Locate the cell with the specified text and output its [X, Y] center coordinate. 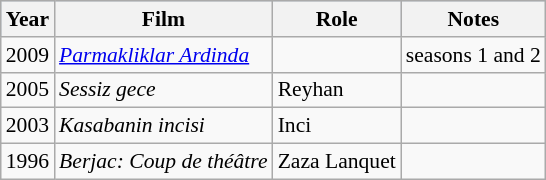
2005 [28, 90]
1996 [28, 162]
Zaza Lanquet [337, 162]
Berjac: Coup de théâtre [164, 162]
Kasabanin incisi [164, 126]
Film [164, 19]
Sessiz gece [164, 90]
Reyhan [337, 90]
2003 [28, 126]
Role [337, 19]
Notes [474, 19]
Inci [337, 126]
2009 [28, 55]
Parmakliklar Ardinda [164, 55]
Year [28, 19]
seasons 1 and 2 [474, 55]
